Pinpoint the cell where the given text exists, returning its [X, Y] midpoint coordinate. 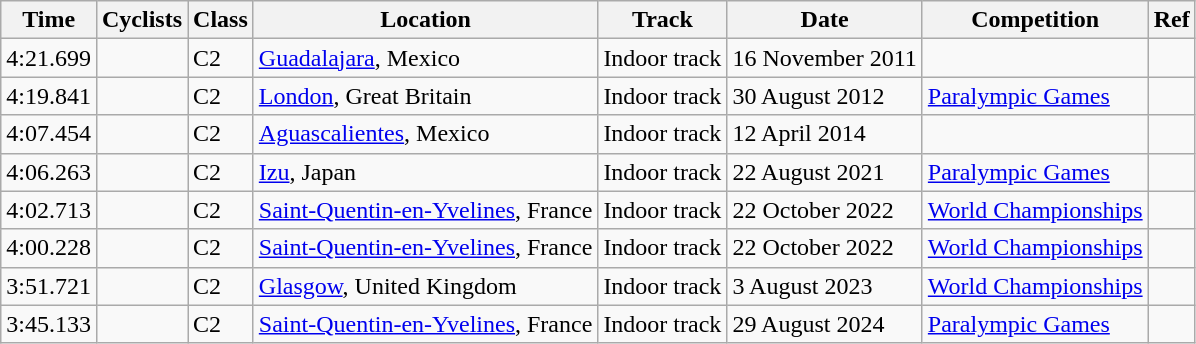
4:00.228 [49, 248]
Izu, Japan [426, 172]
4:06.263 [49, 172]
Guadalajara, Mexico [426, 58]
30 August 2012 [824, 96]
Aguascalientes, Mexico [426, 134]
16 November 2011 [824, 58]
Ref [1172, 20]
4:02.713 [49, 210]
12 April 2014 [824, 134]
Class [221, 20]
Cyclists [142, 20]
3:45.133 [49, 324]
4:07.454 [49, 134]
22 August 2021 [824, 172]
London, Great Britain [426, 96]
4:21.699 [49, 58]
3:51.721 [49, 286]
29 August 2024 [824, 324]
Glasgow, United Kingdom [426, 286]
Competition [1035, 20]
3 August 2023 [824, 286]
Time [49, 20]
Track [662, 20]
Date [824, 20]
Location [426, 20]
4:19.841 [49, 96]
